Output the [X, Y] coordinate of the center of the cell containing the given text.  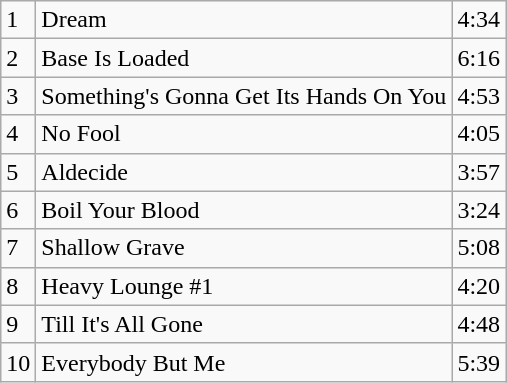
4:34 [479, 20]
3:57 [479, 172]
3 [18, 96]
Everybody But Me [244, 362]
Boil Your Blood [244, 210]
9 [18, 324]
4:48 [479, 324]
7 [18, 248]
5:08 [479, 248]
5 [18, 172]
4 [18, 134]
4:05 [479, 134]
Till It's All Gone [244, 324]
2 [18, 58]
6:16 [479, 58]
3:24 [479, 210]
Aldecide [244, 172]
5:39 [479, 362]
4:53 [479, 96]
10 [18, 362]
Shallow Grave [244, 248]
1 [18, 20]
Dream [244, 20]
Base Is Loaded [244, 58]
4:20 [479, 286]
Heavy Lounge #1 [244, 286]
No Fool [244, 134]
Something's Gonna Get Its Hands On You [244, 96]
8 [18, 286]
6 [18, 210]
